Output the [x, y] coordinate of the center of the cell containing the given text.  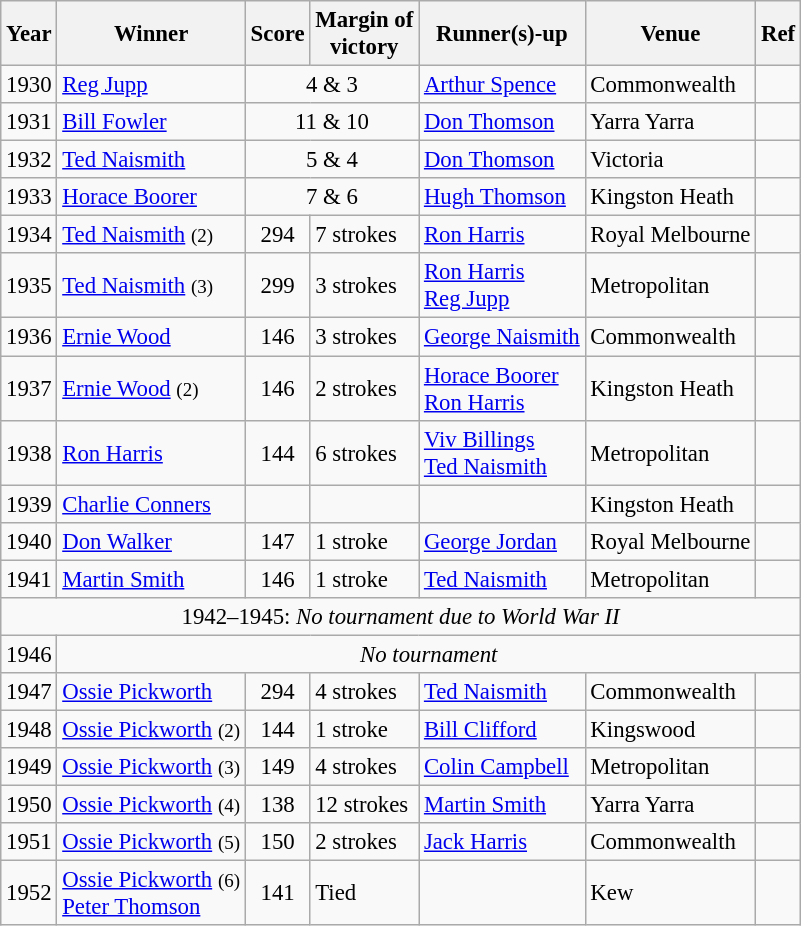
1930 [29, 85]
1934 [29, 235]
7 & 6 [332, 197]
Ossie Pickworth (3) [151, 767]
Charlie Conners [151, 504]
7 strokes [364, 235]
1931 [29, 122]
Winner [151, 34]
Ted Naismith (3) [151, 286]
5 & 4 [332, 160]
George Jordan [502, 541]
Reg Jupp [151, 85]
Ref [778, 34]
11 & 10 [332, 122]
Ernie Wood (2) [151, 388]
Ernie Wood [151, 337]
Bill Fowler [151, 122]
150 [278, 842]
1935 [29, 286]
Hugh Thomson [502, 197]
1942–1945: No tournament due to World War II [401, 617]
Colin Campbell [502, 767]
1951 [29, 842]
138 [278, 805]
1933 [29, 197]
Tied [364, 894]
1952 [29, 894]
1939 [29, 504]
Ted Naismith (2) [151, 235]
Ossie Pickworth (5) [151, 842]
No tournament [429, 654]
Horace Boorer Ron Harris [502, 388]
4 & 3 [332, 85]
Ossie Pickworth [151, 692]
Kingswood [670, 729]
1947 [29, 692]
6 strokes [364, 452]
1937 [29, 388]
1948 [29, 729]
Horace Boorer [151, 197]
Year [29, 34]
Ossie Pickworth (2) [151, 729]
Don Walker [151, 541]
Bill Clifford [502, 729]
Ossie Pickworth (6) Peter Thomson [151, 894]
Kew [670, 894]
12 strokes [364, 805]
1941 [29, 579]
147 [278, 541]
Victoria [670, 160]
Venue [670, 34]
141 [278, 894]
Score [278, 34]
Runner(s)-up [502, 34]
1940 [29, 541]
Arthur Spence [502, 85]
1938 [29, 452]
Viv Billings Ted Naismith [502, 452]
Ron Harris Reg Jupp [502, 286]
Jack Harris [502, 842]
1936 [29, 337]
George Naismith [502, 337]
Ossie Pickworth (4) [151, 805]
Margin ofvictory [364, 34]
149 [278, 767]
299 [278, 286]
1932 [29, 160]
1950 [29, 805]
1946 [29, 654]
1949 [29, 767]
